Capture the cell that displays the provided text and extract its [X, Y] central coordinate. 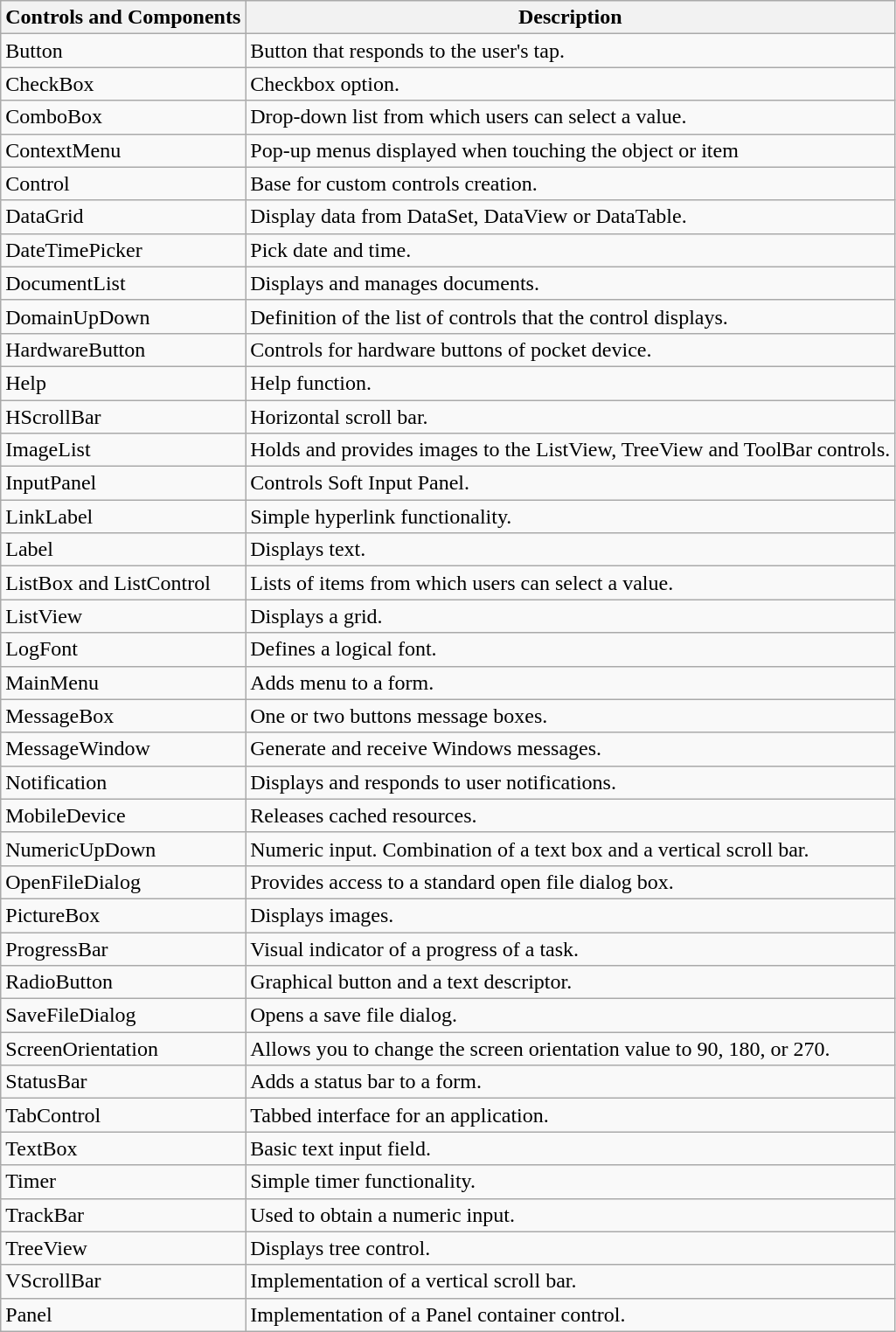
MessageWindow [123, 749]
ProgressBar [123, 948]
ScreenOrientation [123, 1049]
Simple hyperlink functionality. [570, 517]
HScrollBar [123, 417]
VScrollBar [123, 1281]
Notification [123, 782]
LogFont [123, 649]
Used to obtain a numeric input. [570, 1215]
One or two buttons message boxes. [570, 716]
MainMenu [123, 683]
Holds and provides images to the ListView, TreeView and ToolBar controls. [570, 450]
DocumentList [123, 283]
TrackBar [123, 1215]
Defines a logical font. [570, 649]
Visual indicator of a progress of a task. [570, 948]
Implementation of a Panel container control. [570, 1315]
Lists of items from which users can select a value. [570, 583]
ListBox and ListControl [123, 583]
Drop-down list from which users can select a value. [570, 117]
Button [123, 51]
Simple timer functionality. [570, 1182]
Displays tree control. [570, 1248]
Tabbed interface for an application. [570, 1115]
Displays and manages documents. [570, 283]
TreeView [123, 1248]
LinkLabel [123, 517]
Opens a save file dialog. [570, 1016]
Graphical button and a text descriptor. [570, 982]
Adds menu to a form. [570, 683]
TextBox [123, 1148]
MobileDevice [123, 815]
Help [123, 383]
Controls for hardware buttons of pocket device. [570, 350]
Basic text input field. [570, 1148]
ContextMenu [123, 150]
OpenFileDialog [123, 882]
Description [570, 17]
NumericUpDown [123, 849]
Provides access to a standard open file dialog box. [570, 882]
Button that responds to the user's tap. [570, 51]
Display data from DataSet, DataView or DataTable. [570, 217]
Control [123, 184]
Displays text. [570, 550]
ImageList [123, 450]
Adds a status bar to a form. [570, 1082]
Controls and Components [123, 17]
ComboBox [123, 117]
Displays a grid. [570, 616]
SaveFileDialog [123, 1016]
Help function. [570, 383]
Pick date and time. [570, 250]
Displays images. [570, 915]
Pop-up menus displayed when touching the object or item [570, 150]
StatusBar [123, 1082]
InputPanel [123, 483]
DateTimePicker [123, 250]
Numeric input. Combination of a text box and a vertical scroll bar. [570, 849]
HardwareButton [123, 350]
Allows you to change the screen orientation value to 90, 180, or 270. [570, 1049]
Controls Soft Input Panel. [570, 483]
Timer [123, 1182]
Displays and responds to user notifications. [570, 782]
Implementation of a vertical scroll bar. [570, 1281]
MessageBox [123, 716]
Definition of the list of controls that the control displays. [570, 316]
Releases cached resources. [570, 815]
Generate and receive Windows messages. [570, 749]
CheckBox [123, 84]
Base for custom controls creation. [570, 184]
ListView [123, 616]
RadioButton [123, 982]
TabControl [123, 1115]
DataGrid [123, 217]
Horizontal scroll bar. [570, 417]
Label [123, 550]
DomainUpDown [123, 316]
PictureBox [123, 915]
Checkbox option. [570, 84]
Panel [123, 1315]
